Extract the (x, y) coordinate from the center of the cell holding the provided text.  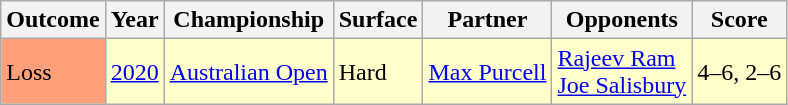
4–6, 2–6 (740, 72)
Championship (248, 20)
Max Purcell (488, 72)
Outcome (53, 20)
Rajeev Ram Joe Salisbury (622, 72)
Hard (378, 72)
Opponents (622, 20)
Score (740, 20)
Loss (53, 72)
Surface (378, 20)
Year (134, 20)
Partner (488, 20)
Australian Open (248, 72)
2020 (134, 72)
